From the cell containing the given text, extract its center point as [X, Y] coordinate. 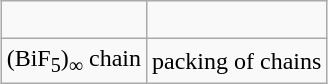
(BiF5)∞ chain [74, 61]
packing of chains [236, 61]
